Search for the cell housing the specified text and yield its (X, Y) center coordinate. 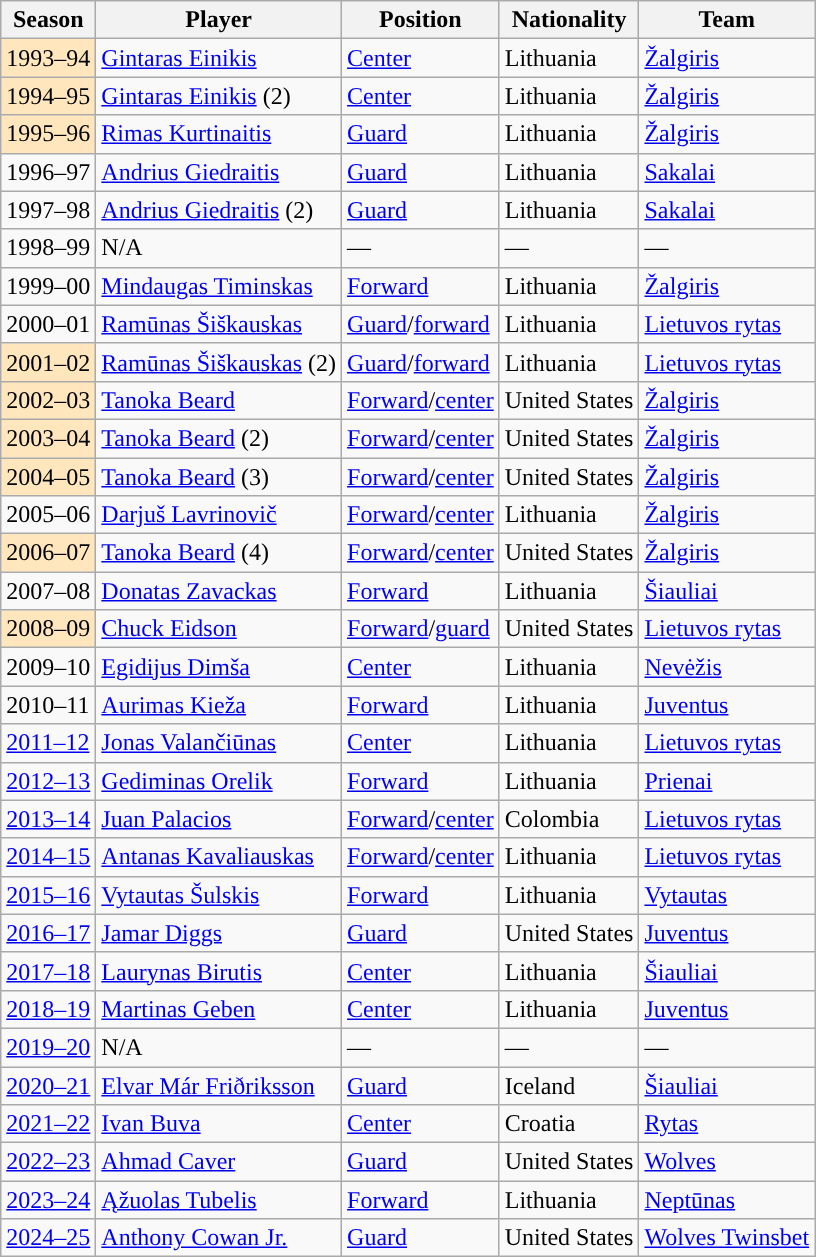
Iceland (569, 1085)
1997–98 (48, 210)
Laurynas Birutis (219, 971)
Jamar Diggs (219, 933)
1998–99 (48, 248)
Anthony Cowan Jr. (219, 1238)
2016–17 (48, 933)
Andrius Giedraitis (219, 172)
2000–01 (48, 324)
Wolves (727, 1162)
2019–20 (48, 1047)
2009–10 (48, 667)
2023–24 (48, 1200)
Martinas Geben (219, 1009)
Ivan Buva (219, 1124)
Mindaugas Timinskas (219, 286)
2007–08 (48, 591)
2014–15 (48, 857)
Croatia (569, 1124)
1996–97 (48, 172)
2012–13 (48, 781)
2021–22 (48, 1124)
Tanoka Beard (4) (219, 553)
Position (421, 20)
1994–95 (48, 96)
Rimas Kurtinaitis (219, 134)
Forward/guard (421, 629)
Andrius Giedraitis (2) (219, 210)
2024–25 (48, 1238)
Ahmad Caver (219, 1162)
Egidijus Dimša (219, 667)
Colombia (569, 819)
Aurimas Kieža (219, 705)
Nationality (569, 20)
Juan Palacios (219, 819)
2015–16 (48, 895)
Player (219, 20)
Antanas Kavaliauskas (219, 857)
2020–21 (48, 1085)
Ramūnas Šiškauskas (219, 324)
Vytautas (727, 895)
Donatas Zavackas (219, 591)
1993–94 (48, 58)
Chuck Eidson (219, 629)
2022–23 (48, 1162)
Neptūnas (727, 1200)
Season (48, 20)
Rytas (727, 1124)
1995–96 (48, 134)
2001–02 (48, 362)
2011–12 (48, 743)
Tanoka Beard (219, 400)
Tanoka Beard (3) (219, 477)
2018–19 (48, 1009)
Gintaras Einikis (2) (219, 96)
Prienai (727, 781)
2006–07 (48, 553)
Vytautas Šulskis (219, 895)
2005–06 (48, 515)
Ąžuolas Tubelis (219, 1200)
Wolves Twinsbet (727, 1238)
2017–18 (48, 971)
2013–14 (48, 819)
2010–11 (48, 705)
Nevėžis (727, 667)
Team (727, 20)
Gintaras Einikis (219, 58)
Elvar Már Friðriksson (219, 1085)
Ramūnas Šiškauskas (2) (219, 362)
2008–09 (48, 629)
2003–04 (48, 438)
Darjuš Lavrinovič (219, 515)
Tanoka Beard (2) (219, 438)
2002–03 (48, 400)
Gediminas Orelik (219, 781)
2004–05 (48, 477)
1999–00 (48, 286)
Jonas Valančiūnas (219, 743)
